Search for the cell housing the specified text and yield its (x, y) center coordinate. 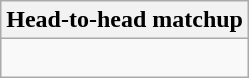
Head-to-head matchup (125, 20)
